Find where the given text appears and provide that cell's center as [X, Y] coordinate. 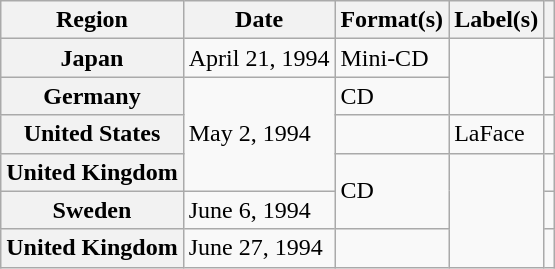
Sweden [92, 210]
June 27, 1994 [259, 248]
June 6, 1994 [259, 210]
Label(s) [496, 20]
LaFace [496, 134]
April 21, 1994 [259, 58]
Mini-CD [392, 58]
Germany [92, 96]
United States [92, 134]
May 2, 1994 [259, 134]
Format(s) [392, 20]
Japan [92, 58]
Region [92, 20]
Date [259, 20]
